Provide the (X, Y) coordinate of the cell's center where the given text is located.  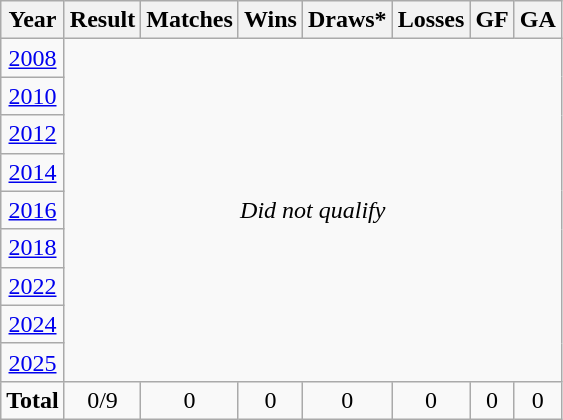
2024 (33, 324)
Year (33, 20)
0/9 (102, 400)
Did not qualify (312, 210)
2014 (33, 172)
GA (538, 20)
Result (102, 20)
Losses (431, 20)
2018 (33, 248)
2025 (33, 362)
Matches (190, 20)
Draws* (347, 20)
2010 (33, 96)
2012 (33, 134)
2016 (33, 210)
Wins (270, 20)
GF (492, 20)
2008 (33, 58)
Total (33, 400)
2022 (33, 286)
